Return the [X, Y] coordinate for the center point of the cell that contains the specified text.  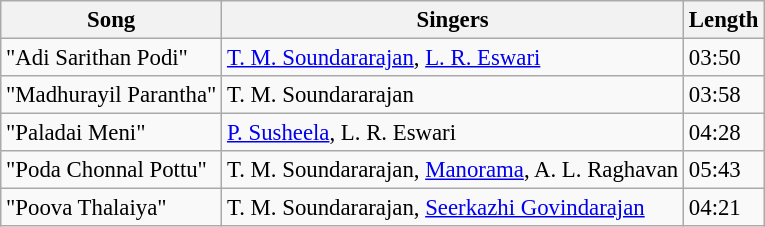
"Poova Thalaiya" [112, 208]
Singers [453, 20]
"Paladai Meni" [112, 133]
"Poda Chonnal Pottu" [112, 170]
T. M. Soundararajan, Manorama, A. L. Raghavan [453, 170]
T. M. Soundararajan [453, 95]
03:58 [724, 95]
"Adi Sarithan Podi" [112, 58]
Song [112, 20]
04:28 [724, 133]
P. Susheela, L. R. Eswari [453, 133]
Length [724, 20]
T. M. Soundararajan, L. R. Eswari [453, 58]
04:21 [724, 208]
03:50 [724, 58]
"Madhurayil Parantha" [112, 95]
05:43 [724, 170]
T. M. Soundararajan, Seerkazhi Govindarajan [453, 208]
